From the cell containing the given text, extract its center point as (X, Y) coordinate. 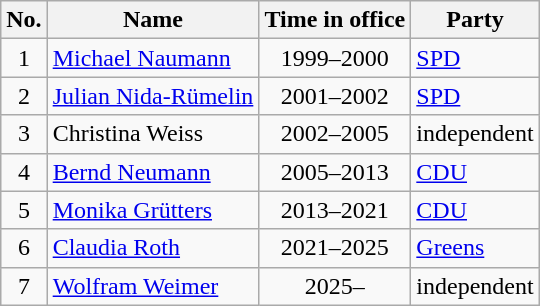
Name (153, 20)
7 (24, 286)
Claudia Roth (153, 248)
No. (24, 20)
2 (24, 96)
Wolfram Weimer (153, 286)
1 (24, 58)
2001–2002 (335, 96)
Greens (475, 248)
5 (24, 210)
1999–2000 (335, 58)
Michael Naumann (153, 58)
2013–2021 (335, 210)
2021–2025 (335, 248)
2005–2013 (335, 172)
Time in office (335, 20)
2025– (335, 286)
Julian Nida-Rümelin (153, 96)
3 (24, 134)
2002–2005 (335, 134)
4 (24, 172)
Bernd Neumann (153, 172)
Monika Grütters (153, 210)
Party (475, 20)
Christina Weiss (153, 134)
6 (24, 248)
